Find where the given text appears and provide that cell's center as (x, y) coordinate. 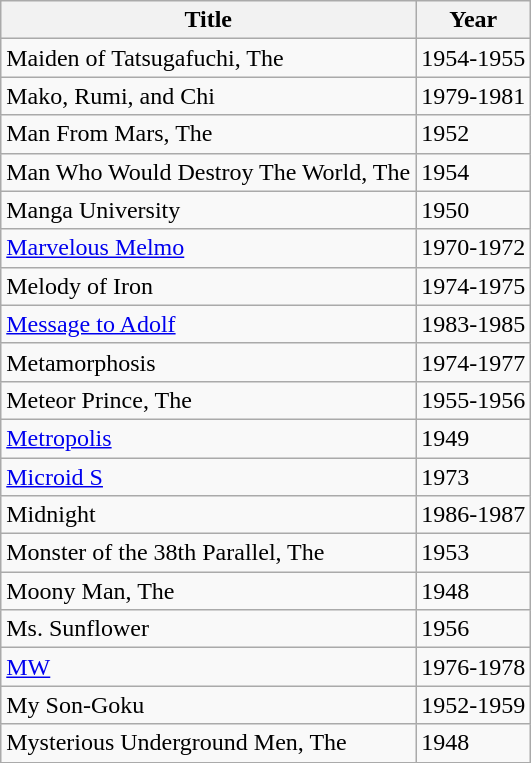
Marvelous Melmo (208, 248)
1976-1978 (474, 667)
1973 (474, 477)
1952-1959 (474, 705)
1956 (474, 629)
Manga University (208, 210)
Microid S (208, 477)
1952 (474, 134)
Man From Mars, The (208, 134)
1974-1975 (474, 286)
1979-1981 (474, 96)
Metamorphosis (208, 362)
Maiden of Tatsugafuchi, The (208, 58)
Man Who Would Destroy The World, The (208, 172)
1950 (474, 210)
Title (208, 20)
Message to Adolf (208, 324)
Metropolis (208, 438)
Melody of Iron (208, 286)
Mysterious Underground Men, The (208, 743)
1955-1956 (474, 400)
Mako, Rumi, and Chi (208, 96)
MW (208, 667)
1954-1955 (474, 58)
1983-1985 (474, 324)
1970-1972 (474, 248)
1953 (474, 553)
Meteor Prince, The (208, 400)
Moony Man, The (208, 591)
1974-1977 (474, 362)
Ms. Sunflower (208, 629)
1954 (474, 172)
My Son-Goku (208, 705)
Year (474, 20)
Monster of the 38th Parallel, The (208, 553)
1949 (474, 438)
1986-1987 (474, 515)
Midnight (208, 515)
